Search for the cell housing the specified text and yield its [X, Y] center coordinate. 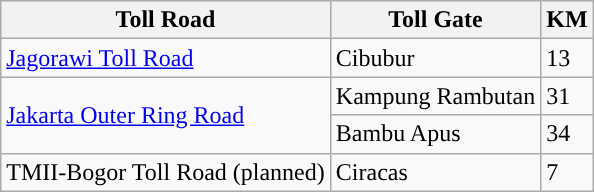
34 [567, 134]
KM [567, 20]
TMII-Bogor Toll Road (planned) [166, 172]
Toll Gate [435, 20]
Jakarta Outer Ring Road [166, 115]
31 [567, 96]
Bambu Apus [435, 134]
Ciracas [435, 172]
Jagorawi Toll Road [166, 58]
13 [567, 58]
Toll Road [166, 20]
Kampung Rambutan [435, 96]
7 [567, 172]
Cibubur [435, 58]
